Scan for the cell matching the given text and deliver its [x, y] coordinate at center. 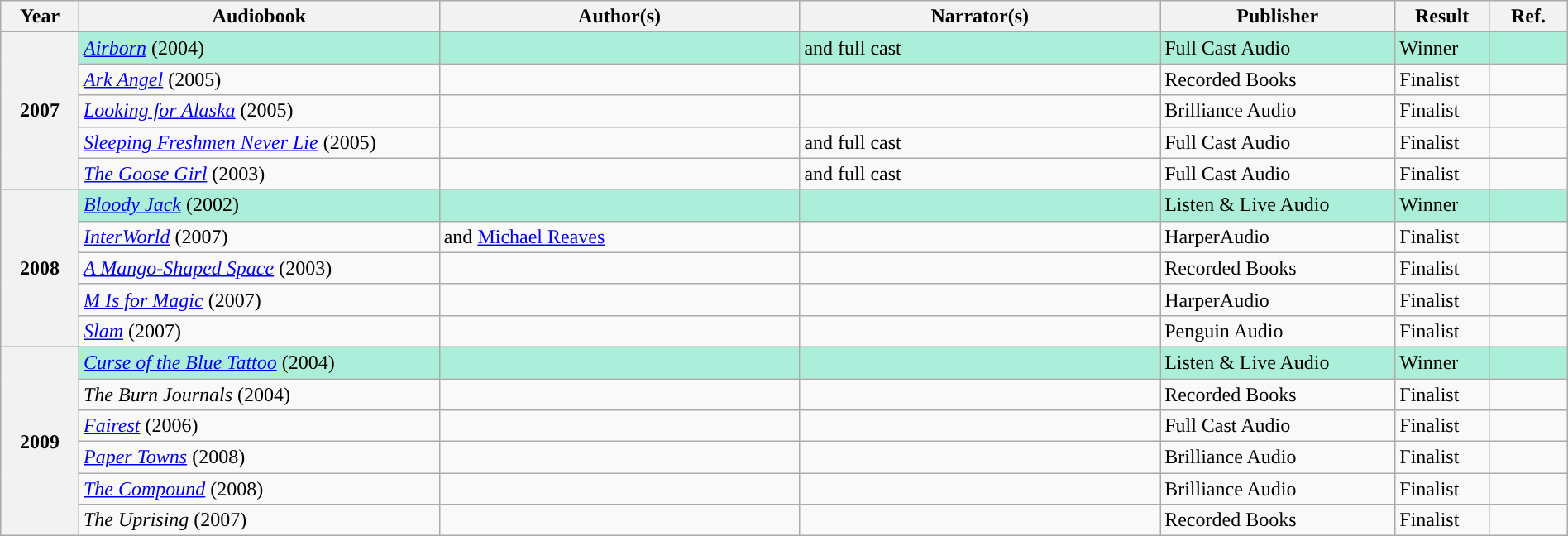
Fairest (2006) [259, 426]
Sleeping Freshmen Never Lie (2005) [259, 142]
Bloody Jack (2002) [259, 205]
Curse of the Blue Tattoo (2004) [259, 362]
Looking for Alaska (2005) [259, 111]
InterWorld (2007) [259, 237]
Result [1442, 17]
The Compound (2008) [259, 489]
The Uprising (2007) [259, 520]
and Michael Reaves [619, 237]
2007 [40, 111]
The Burn Journals (2004) [259, 395]
2008 [40, 268]
Paper Towns (2008) [259, 457]
Ref. [1528, 17]
Year [40, 17]
A Mango-Shaped Space (2003) [259, 268]
Audiobook [259, 17]
M Is for Magic (2007) [259, 299]
Slam (2007) [259, 331]
The Goose Girl (2003) [259, 174]
Narrator(s) [980, 17]
Ark Angel (2005) [259, 79]
Airborn (2004) [259, 48]
2009 [40, 441]
Penguin Audio [1278, 331]
Publisher [1278, 17]
Author(s) [619, 17]
